Extract the (x, y) coordinate from the center of the cell holding the provided text.  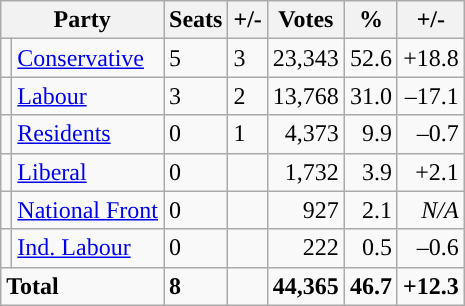
44,365 (306, 286)
Liberal (88, 172)
2 (248, 96)
222 (306, 248)
46.7 (370, 286)
0.5 (370, 248)
Ind. Labour (88, 248)
2.1 (370, 210)
Party (82, 20)
Conservative (88, 58)
8 (196, 286)
31.0 (370, 96)
Residents (88, 134)
Total (82, 286)
–17.1 (430, 96)
Labour (88, 96)
52.6 (370, 58)
Seats (196, 20)
–0.7 (430, 134)
927 (306, 210)
13,768 (306, 96)
5 (196, 58)
23,343 (306, 58)
3.9 (370, 172)
9.9 (370, 134)
% (370, 20)
+12.3 (430, 286)
+18.8 (430, 58)
–0.6 (430, 248)
+2.1 (430, 172)
4,373 (306, 134)
National Front (88, 210)
N/A (430, 210)
1,732 (306, 172)
Votes (306, 20)
1 (248, 134)
